Extract the (X, Y) coordinate from the center of the cell holding the provided text.  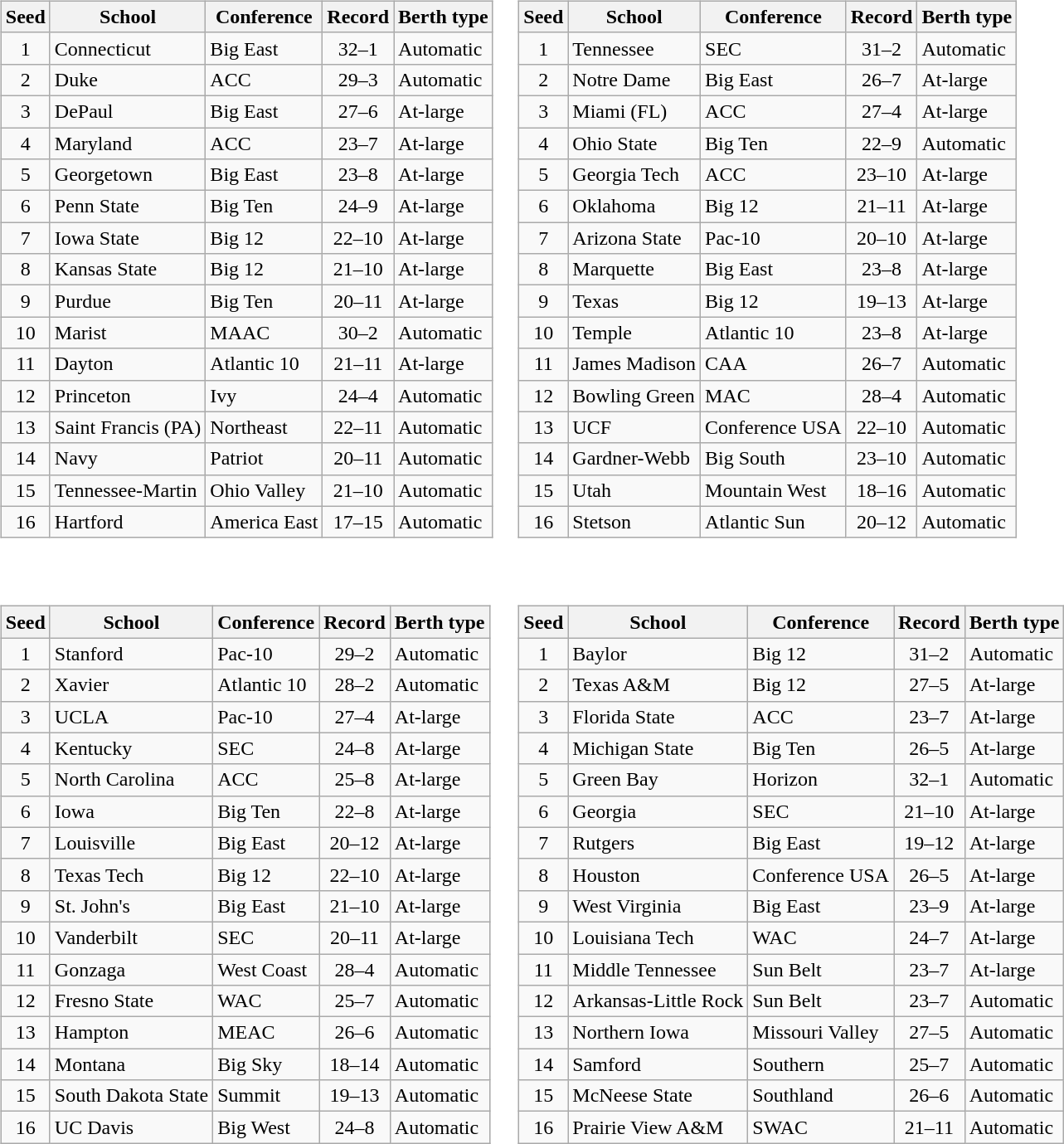
Michigan State (658, 748)
29–2 (355, 654)
Hartford (128, 522)
20–10 (882, 238)
Arizona State (634, 238)
25–8 (355, 780)
Miami (FL) (634, 111)
Texas A&M (658, 685)
America East (264, 522)
28–2 (355, 685)
Temple (634, 333)
Northern Iowa (658, 1033)
Middle Tennessee (658, 970)
23–9 (930, 906)
Fresno State (131, 1001)
Iowa State (128, 238)
Texas Tech (131, 874)
West Coast (266, 970)
Montana (131, 1064)
Tennessee-Martin (128, 490)
Houston (658, 874)
Xavier (131, 685)
Georgia (658, 811)
18–14 (355, 1064)
McNeese State (658, 1096)
Marquette (634, 270)
Big West (266, 1127)
Stanford (131, 654)
18–16 (882, 490)
Tennessee (634, 48)
Big Sky (266, 1064)
Maryland (128, 144)
Big South (774, 459)
Missouri Valley (821, 1033)
Southland (821, 1096)
Florida State (658, 717)
UCLA (131, 717)
Prairie View A&M (658, 1127)
Penn State (128, 207)
22–9 (882, 144)
Louisiana Tech (658, 937)
22–11 (358, 427)
James Madison (634, 364)
Ivy (264, 396)
Louisville (131, 843)
24–7 (930, 937)
29–3 (358, 80)
Saint Francis (PA) (128, 427)
Southern (821, 1064)
Marist (128, 333)
Hampton (131, 1033)
Ohio State (634, 144)
Georgia Tech (634, 175)
Northeast (264, 427)
Notre Dame (634, 80)
Ohio Valley (264, 490)
Purdue (128, 301)
Mountain West (774, 490)
Texas (634, 301)
Arkansas-Little Rock (658, 1001)
Samford (658, 1064)
Atlantic Sun (774, 522)
Horizon (821, 780)
West Virginia (658, 906)
Oklahoma (634, 207)
Gonzaga (131, 970)
Bowling Green (634, 396)
27–6 (358, 111)
UCF (634, 427)
Navy (128, 459)
24–9 (358, 207)
19–12 (930, 843)
Iowa (131, 811)
CAA (774, 364)
MEAC (266, 1033)
SWAC (821, 1127)
Dayton (128, 364)
Patriot (264, 459)
22–8 (355, 811)
Georgetown (128, 175)
Stetson (634, 522)
Green Bay (658, 780)
Kentucky (131, 748)
Duke (128, 80)
UC Davis (131, 1127)
17–15 (358, 522)
MAC (774, 396)
Connecticut (128, 48)
South Dakota State (131, 1096)
Rutgers (658, 843)
MAAC (264, 333)
Kansas State (128, 270)
North Carolina (131, 780)
Gardner-Webb (634, 459)
Baylor (658, 654)
Princeton (128, 396)
Vanderbilt (131, 937)
St. John's (131, 906)
DePaul (128, 111)
Summit (266, 1096)
24–4 (358, 396)
30–2 (358, 333)
Utah (634, 490)
